Provide the [X, Y] coordinate of the cell's center where the given text is located.  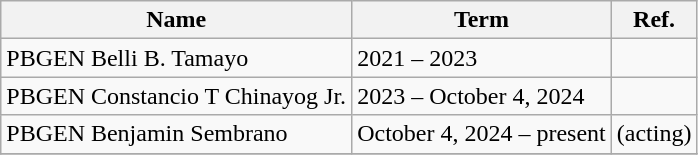
(acting) [654, 134]
October 4, 2024 – present [482, 134]
Term [482, 20]
PBGEN Benjamin Sembrano [176, 134]
PBGEN Belli B. Tamayo [176, 58]
2021 – 2023 [482, 58]
Ref. [654, 20]
PBGEN Constancio T Chinayog Jr. [176, 96]
2023 – October 4, 2024 [482, 96]
Name [176, 20]
